From the cell containing the given text, extract its center point as (x, y) coordinate. 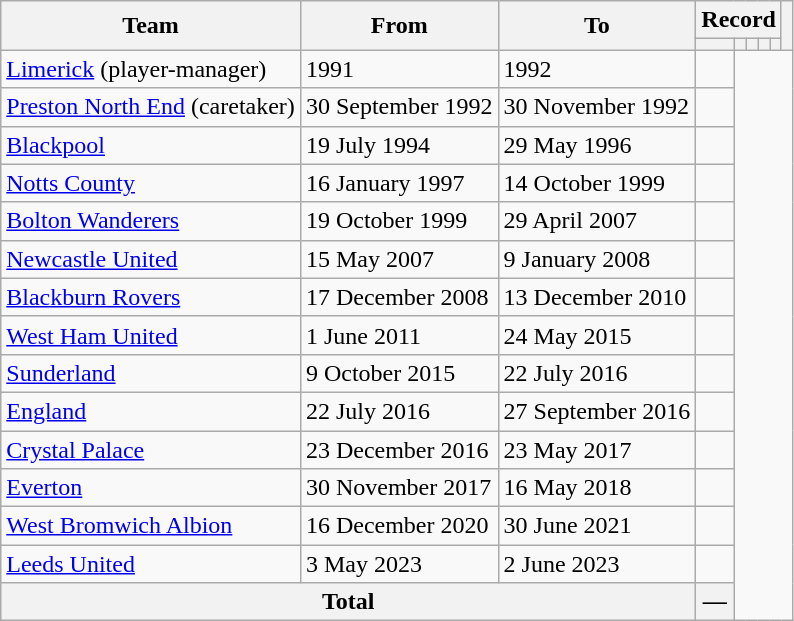
9 January 2008 (597, 259)
To (597, 26)
17 December 2008 (399, 297)
Limerick (player-manager) (151, 69)
Total (348, 602)
Blackburn Rovers (151, 297)
15 May 2007 (399, 259)
2 June 2023 (597, 564)
West Bromwich Albion (151, 526)
Newcastle United (151, 259)
13 December 2010 (597, 297)
1 June 2011 (399, 335)
19 July 1994 (399, 145)
Team (151, 26)
Everton (151, 488)
Crystal Palace (151, 449)
1991 (399, 69)
14 October 1999 (597, 183)
19 October 1999 (399, 221)
From (399, 26)
England (151, 411)
30 September 1992 (399, 107)
16 May 2018 (597, 488)
24 May 2015 (597, 335)
30 November 2017 (399, 488)
30 November 1992 (597, 107)
Sunderland (151, 373)
16 January 1997 (399, 183)
29 April 2007 (597, 221)
30 June 2021 (597, 526)
Leeds United (151, 564)
23 May 2017 (597, 449)
9 October 2015 (399, 373)
West Ham United (151, 335)
Record (739, 20)
Blackpool (151, 145)
Notts County (151, 183)
Preston North End (caretaker) (151, 107)
16 December 2020 (399, 526)
— (715, 602)
1992 (597, 69)
3 May 2023 (399, 564)
Bolton Wanderers (151, 221)
27 September 2016 (597, 411)
29 May 1996 (597, 145)
23 December 2016 (399, 449)
